For the text-containing cell, return its midpoint in [X, Y] coordinate format. 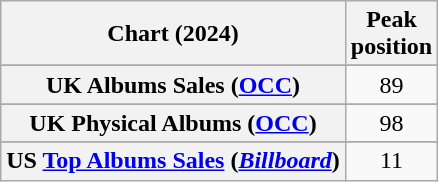
89 [391, 85]
98 [391, 123]
Peakposition [391, 34]
11 [391, 161]
UK Albums Sales (OCC) [174, 85]
UK Physical Albums (OCC) [174, 123]
Chart (2024) [174, 34]
US Top Albums Sales (Billboard) [174, 161]
